Output the (x, y) coordinate of the center of the cell containing the given text.  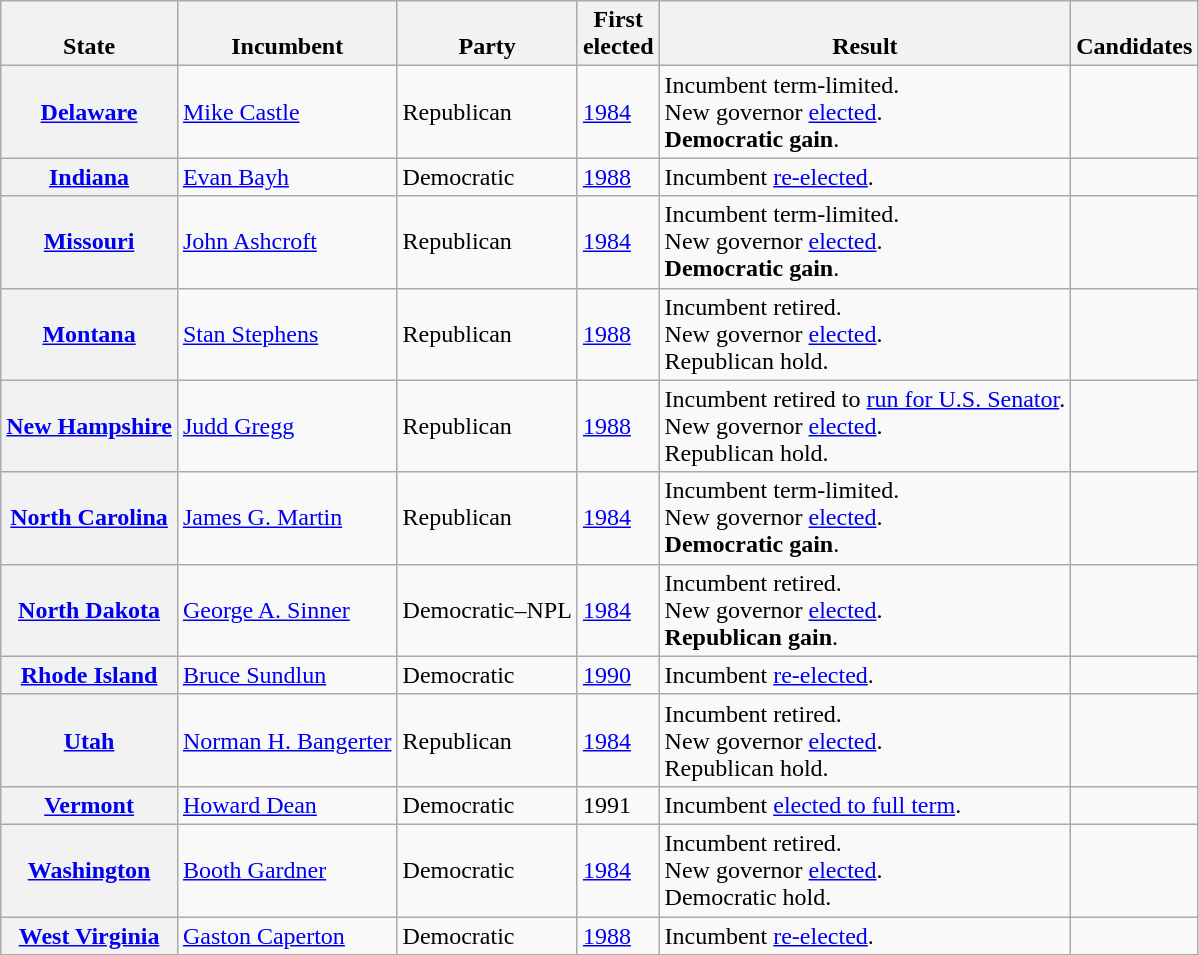
Incumbent (287, 34)
Party (487, 34)
Howard Dean (287, 805)
Gaston Caperton (287, 935)
George A. Sinner (287, 610)
New Hampshire (90, 426)
Incumbent retired to run for U.S. Senator.New governor elected.Republican hold. (865, 426)
Incumbent retired.New governor elected.Democratic hold. (865, 870)
Norman H. Bangerter (287, 740)
Booth Gardner (287, 870)
Bruce Sundlun (287, 675)
Utah (90, 740)
Missouri (90, 242)
John Ashcroft (287, 242)
Vermont (90, 805)
1991 (618, 805)
Montana (90, 334)
Result (865, 34)
North Dakota (90, 610)
Candidates (1134, 34)
1990 (618, 675)
Delaware (90, 112)
Stan Stephens (287, 334)
James G. Martin (287, 518)
Incumbent elected to full term. (865, 805)
West Virginia (90, 935)
Incumbent retired.New governor elected.Republican gain. (865, 610)
Rhode Island (90, 675)
Judd Gregg (287, 426)
Mike Castle (287, 112)
Evan Bayh (287, 177)
Indiana (90, 177)
Democratic–NPL (487, 610)
Firstelected (618, 34)
Washington (90, 870)
North Carolina (90, 518)
State (90, 34)
